Identify which cell holds the provided text, then report its (x, y) central coordinate. 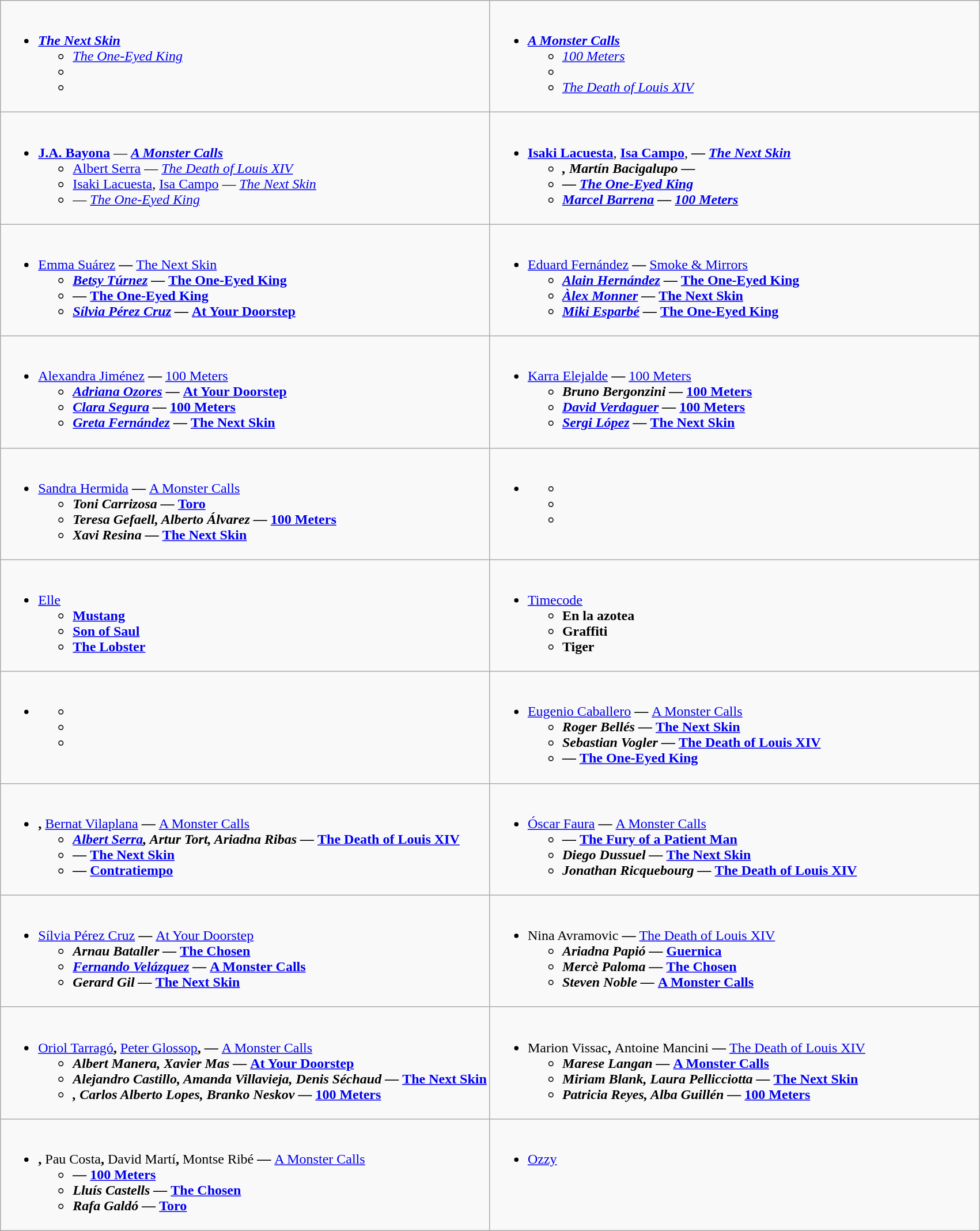
Isaki Lacuesta, Isa Campo, — The Next Skin, Martín Bacigalupo — — The One-Eyed KingMarcel Barrena — 100 Meters (735, 168)
, Pau Costa, David Martí, Montse Ribé — A Monster Calls — 100 MetersLluís Castells — The ChosenRafa Galdó — Toro (245, 1175)
Sílvia Pérez Cruz — At Your DoorstepArnau Bataller — The ChosenFernando Velázquez — A Monster CallsGerard Gil — The Next Skin (245, 951)
Ozzy (735, 1175)
Eduard Fernández — Smoke & MirrorsAlain Hernández — The One-Eyed KingÀlex Monner — The Next SkinMiki Esparbé — The One-Eyed King (735, 280)
J.A. Bayona — A Monster CallsAlbert Serra — The Death of Louis XIVIsaki Lacuesta, Isa Campo — The Next Skin — The One-Eyed King (245, 168)
TimecodeEn la azoteaGraffitiTiger (735, 615)
A Monster Calls100 MetersThe Death of Louis XIV (735, 56)
Nina Avramovic — The Death of Louis XIVAriadna Papió — GuernicaMercè Paloma — The ChosenSteven Noble — A Monster Calls (735, 951)
Sandra Hermida — A Monster CallsToni Carrizosa — ToroTeresa Gefaell, Alberto Álvarez — 100 MetersXavi Resina — The Next Skin (245, 504)
ElleMustangSon of SaulThe Lobster (245, 615)
The Next SkinThe One-Eyed King (245, 56)
Emma Suárez — The Next SkinBetsy Túrnez — The One-Eyed King — The One-Eyed KingSílvia Pérez Cruz — At Your Doorstep (245, 280)
Alexandra Jiménez — 100 MetersAdriana Ozores — At Your DoorstepClara Segura — 100 MetersGreta Fernández — The Next Skin (245, 392)
, Bernat Vilaplana — A Monster CallsAlbert Serra, Artur Tort, Ariadna Ribas — The Death of Louis XIV — The Next Skin — Contratiempo (245, 839)
Eugenio Caballero — A Monster CallsRoger Bellés — The Next SkinSebastian Vogler — The Death of Louis XIV — The One-Eyed King (735, 727)
Karra Elejalde — 100 MetersBruno Bergonzini — 100 MetersDavid Verdaguer — 100 MetersSergi López — The Next Skin (735, 392)
Óscar Faura — A Monster Calls — The Fury of a Patient ManDiego Dussuel — The Next SkinJonathan Ricquebourg — The Death of Louis XIV (735, 839)
